Return [X, Y] of the center of cell containing provided text 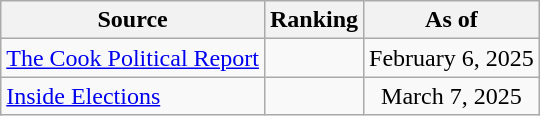
Ranking [314, 20]
As of [452, 20]
Source [133, 20]
The Cook Political Report [133, 58]
February 6, 2025 [452, 58]
Inside Elections [133, 96]
March 7, 2025 [452, 96]
